Provide the (x, y) coordinate of the cell's center where the given text is located.  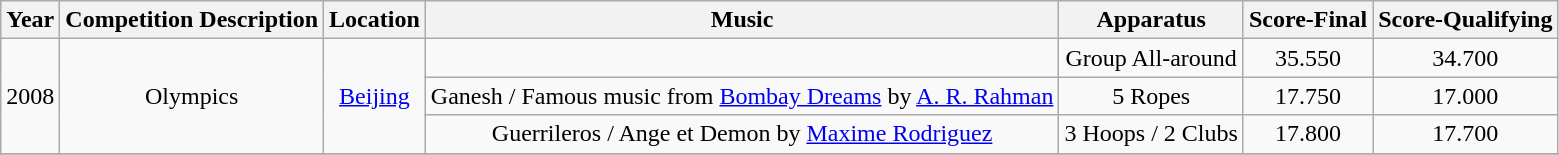
Ganesh / Famous music from Bombay Dreams by A. R. Rahman (742, 96)
Group All-around (1151, 58)
2008 (30, 96)
Apparatus (1151, 20)
Beijing (375, 96)
Location (375, 20)
17.000 (1466, 96)
3 Hoops / 2 Clubs (1151, 134)
17.700 (1466, 134)
Year (30, 20)
Guerrileros / Ange et Demon by Maxime Rodriguez (742, 134)
Score-Qualifying (1466, 20)
35.550 (1308, 58)
Score-Final (1308, 20)
Competition Description (192, 20)
5 Ropes (1151, 96)
Music (742, 20)
17.750 (1308, 96)
17.800 (1308, 134)
34.700 (1466, 58)
Olympics (192, 96)
